For the text-containing cell, return its midpoint in (X, Y) coordinate format. 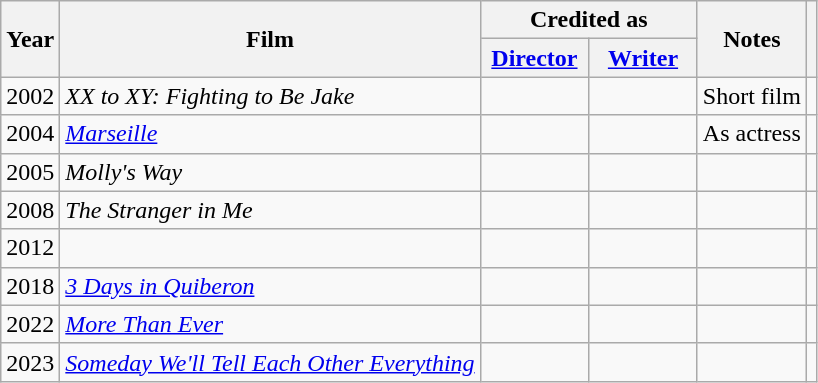
XX to XY: Fighting to Be Jake (270, 96)
2008 (30, 210)
Notes (752, 39)
Writer (644, 58)
2012 (30, 248)
2005 (30, 172)
Someday We'll Tell Each Other Everything (270, 362)
2018 (30, 286)
Molly's Way (270, 172)
More Than Ever (270, 324)
The Stranger in Me (270, 210)
2004 (30, 134)
2023 (30, 362)
Short film (752, 96)
Credited as (588, 20)
2002 (30, 96)
Film (270, 39)
Marseille (270, 134)
2022 (30, 324)
3 Days in Quiberon (270, 286)
Year (30, 39)
As actress (752, 134)
Director (534, 58)
